Provide the [X, Y] coordinate of the cell's center where the given text is located.  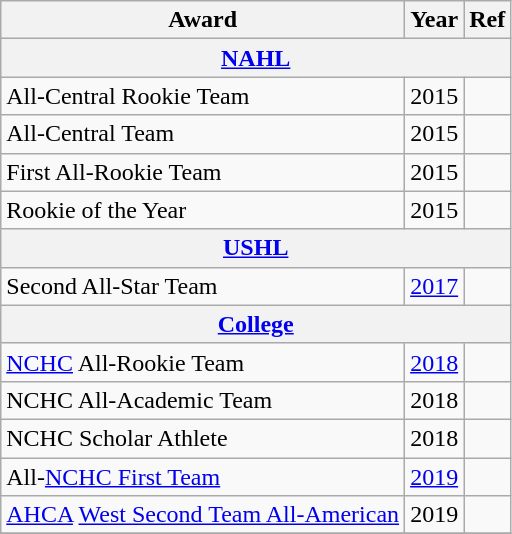
Second All-Star Team [203, 286]
USHL [256, 248]
NCHC All-Rookie Team [203, 362]
Rookie of the Year [203, 210]
First All-Rookie Team [203, 172]
NCHC Scholar Athlete [203, 438]
AHCA West Second Team All-American [203, 515]
Award [203, 20]
All-Central Team [203, 134]
College [256, 324]
All-NCHC First Team [203, 477]
Year [434, 20]
Ref [488, 20]
NCHC All-Academic Team [203, 400]
2017 [434, 286]
NAHL [256, 58]
All-Central Rookie Team [203, 96]
